For the text-containing cell, return its midpoint in (X, Y) coordinate format. 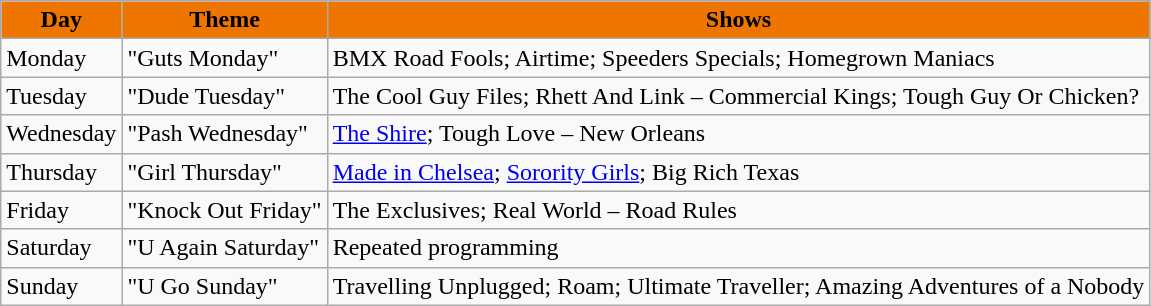
The Shire; Tough Love – New Orleans (738, 134)
"Guts Monday" (224, 58)
"U Go Sunday" (224, 286)
BMX Road Fools; Airtime; Speeders Specials; Homegrown Maniacs (738, 58)
"Girl Thursday" (224, 172)
"Dude Tuesday" (224, 96)
Shows (738, 20)
Monday (62, 58)
Tuesday (62, 96)
The Cool Guy Files; Rhett And Link – Commercial Kings; Tough Guy Or Chicken? (738, 96)
Travelling Unplugged; Roam; Ultimate Traveller; Amazing Adventures of a Nobody (738, 286)
Theme (224, 20)
Sunday (62, 286)
Wednesday (62, 134)
"Pash Wednesday" (224, 134)
The Exclusives; Real World – Road Rules (738, 210)
Day (62, 20)
Made in Chelsea; Sorority Girls; Big Rich Texas (738, 172)
"Knock Out Friday" (224, 210)
Thursday (62, 172)
Repeated programming (738, 248)
"U Again Saturday" (224, 248)
Saturday (62, 248)
Friday (62, 210)
